Pinpoint the cell where the given text exists, returning its [x, y] midpoint coordinate. 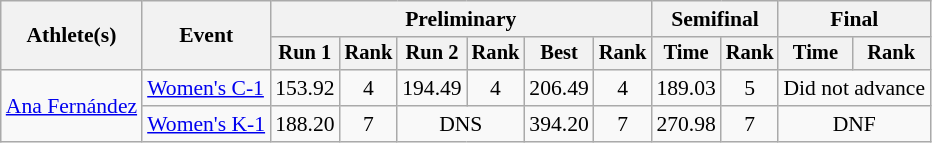
188.20 [304, 124]
394.20 [558, 124]
Preliminary [460, 19]
Women's K-1 [206, 124]
Best [558, 54]
189.03 [686, 88]
DNS [460, 124]
Did not advance [854, 88]
5 [750, 88]
DNF [854, 124]
206.49 [558, 88]
Semifinal [714, 19]
153.92 [304, 88]
Run 1 [304, 54]
Women's C-1 [206, 88]
Event [206, 36]
Final [854, 19]
Run 2 [432, 54]
Ana Fernández [72, 106]
194.49 [432, 88]
Athlete(s) [72, 36]
270.98 [686, 124]
